Search for the cell housing the specified text and yield its [X, Y] center coordinate. 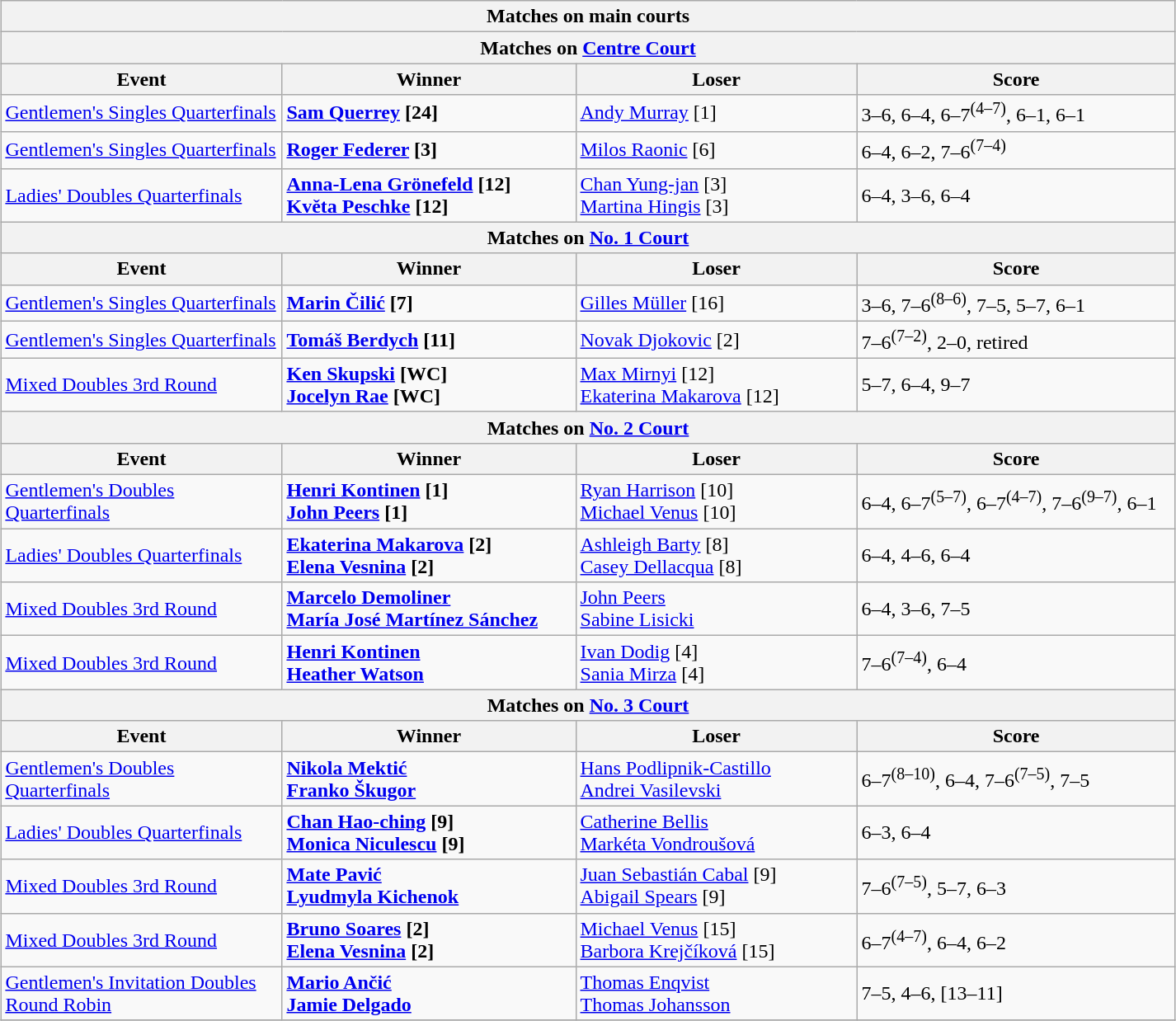
Roger Federer [3] [429, 150]
7–6(7–2), 2–0, retired [1016, 340]
Matches on No. 1 Court [588, 238]
Ryan Harrison [10] Michael Venus [10] [716, 501]
Chan Yung-jan [3] Martina Hingis [3] [716, 195]
Milos Raonic [6] [716, 150]
Ivan Dodig [4] Sania Mirza [4] [716, 663]
Mario Ančić Jamie Delgado [429, 993]
Michael Venus [15] Barbora Krejčíková [15] [716, 940]
7–5, 4–6, [13–11] [1016, 993]
Gilles Müller [16] [716, 303]
Novak Djokovic [2] [716, 340]
3–6, 7–6(8–6), 7–5, 5–7, 6–1 [1016, 303]
6–7(4–7), 6–4, 6–2 [1016, 940]
Gentlemen's Invitation Doubles Round Robin [142, 993]
6–3, 6–4 [1016, 833]
6–4, 6–7(5–7), 6–7(4–7), 7–6(9–7), 6–1 [1016, 501]
Thomas Enqvist Thomas Johansson [716, 993]
John Peers Sabine Lisicki [716, 609]
Matches on No. 3 Court [588, 705]
6–4, 3–6, 6–4 [1016, 195]
Ashleigh Barty [8] Casey Dellacqua [8] [716, 556]
Max Mirnyi [12] Ekaterina Makarova [12] [716, 384]
Bruno Soares [2] Elena Vesnina [2] [429, 940]
Marin Čilić [7] [429, 303]
Henri Kontinen Heather Watson [429, 663]
Nikola Mektić Franko Škugor [429, 779]
6–4, 6–2, 7–6(7–4) [1016, 150]
Sam Querrey [24] [429, 114]
3–6, 6–4, 6–7(4–7), 6–1, 6–1 [1016, 114]
Marcelo Demoliner María José Martínez Sánchez [429, 609]
Anna-Lena Grönefeld [12] Květa Peschke [12] [429, 195]
Matches on main courts [588, 16]
6–7(8–10), 6–4, 7–6(7–5), 7–5 [1016, 779]
Henri Kontinen [1] John Peers [1] [429, 501]
Ekaterina Makarova [2] Elena Vesnina [2] [429, 556]
Ken Skupski [WC] Jocelyn Rae [WC] [429, 384]
5–7, 6–4, 9–7 [1016, 384]
7–6(7–4), 6–4 [1016, 663]
Catherine Bellis Markéta Vondroušová [716, 833]
Tomáš Berdych [11] [429, 340]
6–4, 3–6, 7–5 [1016, 609]
Mate Pavić Lyudmyla Kichenok [429, 886]
Chan Hao-ching [9] Monica Niculescu [9] [429, 833]
Juan Sebastián Cabal [9] Abigail Spears [9] [716, 886]
Andy Murray [1] [716, 114]
Hans Podlipnik-Castillo Andrei Vasilevski [716, 779]
Matches on No. 2 Court [588, 427]
6–4, 4–6, 6–4 [1016, 556]
Matches on Centre Court [588, 48]
7–6(7–5), 5–7, 6–3 [1016, 886]
